Provide the [x, y] coordinate of the cell's center where the given text is located.  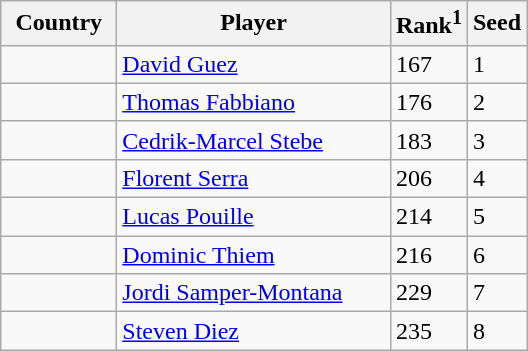
5 [496, 217]
216 [428, 255]
6 [496, 255]
235 [428, 331]
206 [428, 178]
229 [428, 293]
4 [496, 178]
Lucas Pouille [254, 217]
Steven Diez [254, 331]
Florent Serra [254, 178]
Rank1 [428, 24]
214 [428, 217]
Cedrik-Marcel Stebe [254, 140]
3 [496, 140]
167 [428, 64]
Player [254, 24]
Jordi Samper-Montana [254, 293]
8 [496, 331]
Country [59, 24]
7 [496, 293]
1 [496, 64]
David Guez [254, 64]
Thomas Fabbiano [254, 102]
183 [428, 140]
176 [428, 102]
Dominic Thiem [254, 255]
Seed [496, 24]
2 [496, 102]
